For the text-containing cell, return its midpoint in [X, Y] coordinate format. 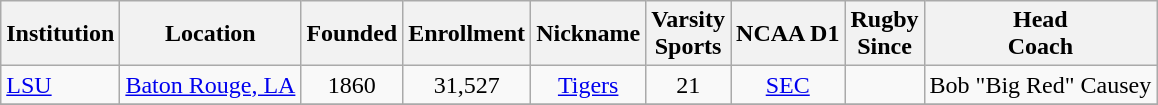
Bob "Big Red" Causey [1040, 85]
Tigers [588, 85]
Founded [352, 34]
Rugby Since [884, 34]
Institution [60, 34]
Nickname [588, 34]
Enrollment [467, 34]
SEC [788, 85]
VarsitySports [688, 34]
NCAA D1 [788, 34]
Head Coach [1040, 34]
Location [210, 34]
21 [688, 85]
31,527 [467, 85]
LSU [60, 85]
Baton Rouge, LA [210, 85]
1860 [352, 85]
